Detect which cell encompasses the target text, then output its [X, Y] center coordinate. 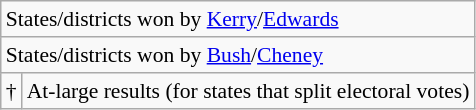
States/districts won by Bush/Cheney [238, 55]
At-large results (for states that split electoral votes) [248, 91]
† [12, 91]
States/districts won by Kerry/Edwards [238, 19]
